Detect which cell encompasses the target text, then output its [x, y] center coordinate. 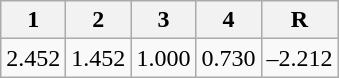
1 [34, 20]
2 [98, 20]
0.730 [228, 58]
2.452 [34, 58]
R [300, 20]
1.452 [98, 58]
1.000 [164, 58]
–2.212 [300, 58]
3 [164, 20]
4 [228, 20]
